Extract the (x, y) coordinate from the center of the cell holding the provided text.  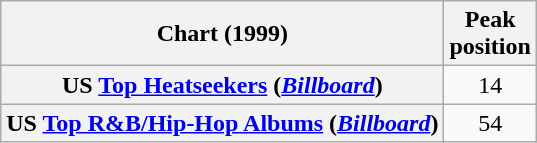
Peak position (490, 34)
54 (490, 123)
US Top Heatseekers (Billboard) (222, 85)
Chart (1999) (222, 34)
US Top R&B/Hip-Hop Albums (Billboard) (222, 123)
14 (490, 85)
